Search for the cell housing the specified text and yield its [X, Y] center coordinate. 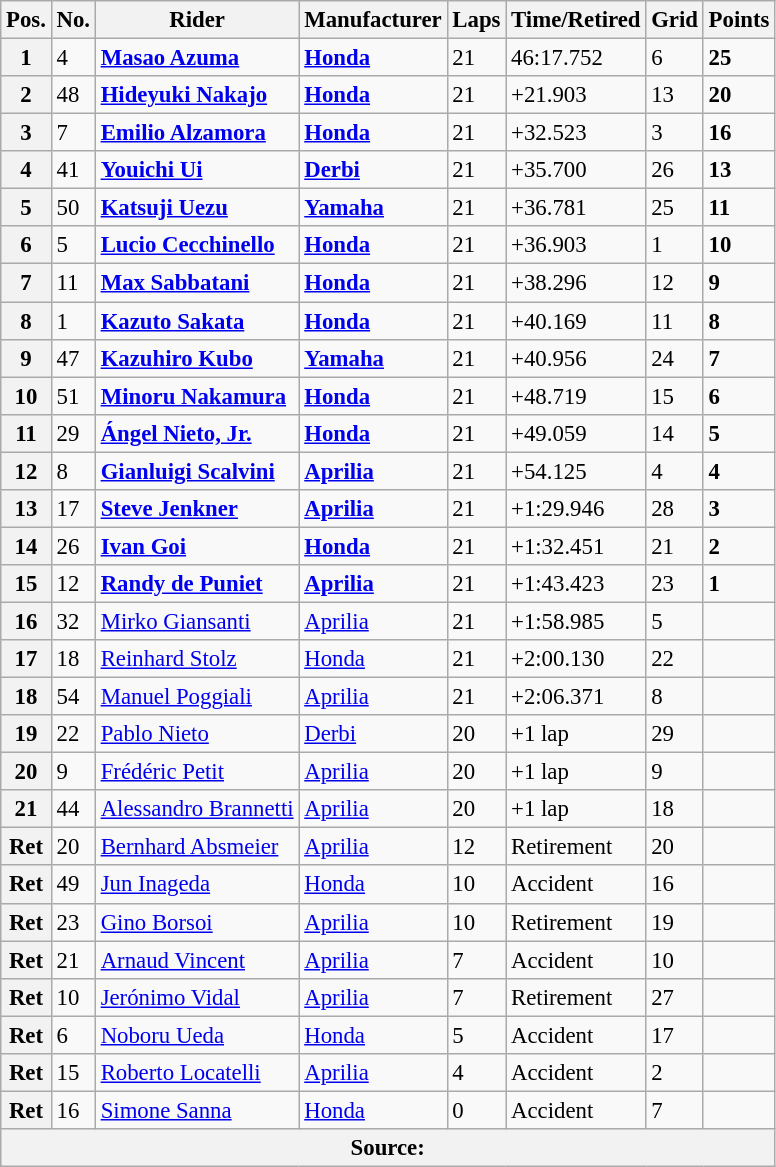
Frédéric Petit [197, 772]
Gino Borsoi [197, 922]
Kazuto Sakata [197, 321]
Manufacturer [373, 20]
32 [73, 621]
Steve Jenkner [197, 509]
Source: [388, 1148]
Max Sabbatani [197, 283]
Masao Azuma [197, 58]
Roberto Locatelli [197, 1073]
+32.523 [576, 133]
44 [73, 809]
+54.125 [576, 471]
Jerónimo Vidal [197, 997]
Arnaud Vincent [197, 960]
Ivan Goi [197, 546]
+49.059 [576, 433]
0 [476, 1110]
+21.903 [576, 95]
+2:06.371 [576, 697]
Grid [674, 20]
Hideyuki Nakajo [197, 95]
Pablo Nieto [197, 734]
Youichi Ui [197, 170]
Emilio Alzamora [197, 133]
Noboru Ueda [197, 1035]
28 [674, 509]
50 [73, 208]
Katsuji Uezu [197, 208]
Ángel Nieto, Jr. [197, 433]
Pos. [26, 20]
Minoru Nakamura [197, 396]
Rider [197, 20]
49 [73, 885]
+1:32.451 [576, 546]
Laps [476, 20]
+1:29.946 [576, 509]
54 [73, 697]
27 [674, 997]
+35.700 [576, 170]
Manuel Poggiali [197, 697]
Randy de Puniet [197, 584]
Jun Inageda [197, 885]
Alessandro Brannetti [197, 809]
No. [73, 20]
46:17.752 [576, 58]
+36.903 [576, 245]
+1:43.423 [576, 584]
+1:58.985 [576, 621]
Time/Retired [576, 20]
Bernhard Absmeier [197, 847]
51 [73, 396]
Reinhard Stolz [197, 659]
48 [73, 95]
+48.719 [576, 396]
Simone Sanna [197, 1110]
+2:00.130 [576, 659]
Gianluigi Scalvini [197, 471]
+36.781 [576, 208]
+40.169 [576, 321]
Lucio Cecchinello [197, 245]
41 [73, 170]
Mirko Giansanti [197, 621]
Kazuhiro Kubo [197, 358]
47 [73, 358]
+40.956 [576, 358]
Points [738, 20]
24 [674, 358]
+38.296 [576, 283]
